Return (x, y) of the center of cell containing provided text 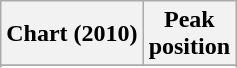
Peak position (189, 34)
Chart (2010) (72, 34)
